Scan for the cell matching the given text and deliver its (x, y) coordinate at center. 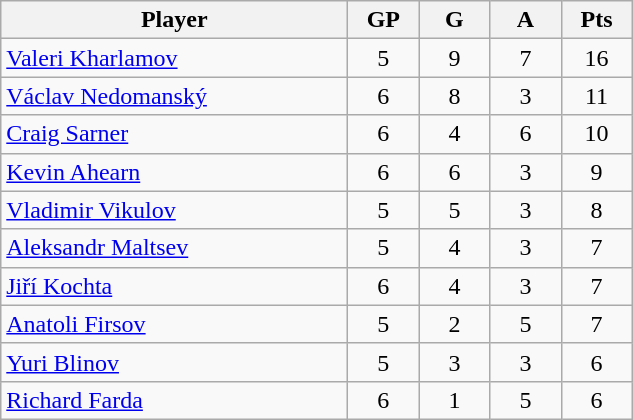
Craig Sarner (174, 134)
Aleksandr Maltsev (174, 248)
11 (596, 96)
Anatoli Firsov (174, 324)
Richard Farda (174, 400)
G (454, 20)
10 (596, 134)
Jiří Kochta (174, 286)
Valeri Kharlamov (174, 58)
Vladimir Vikulov (174, 210)
Pts (596, 20)
Kevin Ahearn (174, 172)
A (526, 20)
16 (596, 58)
1 (454, 400)
Václav Nedomanský (174, 96)
2 (454, 324)
GP (384, 20)
Player (174, 20)
Yuri Blinov (174, 362)
